Capture the cell that displays the provided text and extract its [x, y] central coordinate. 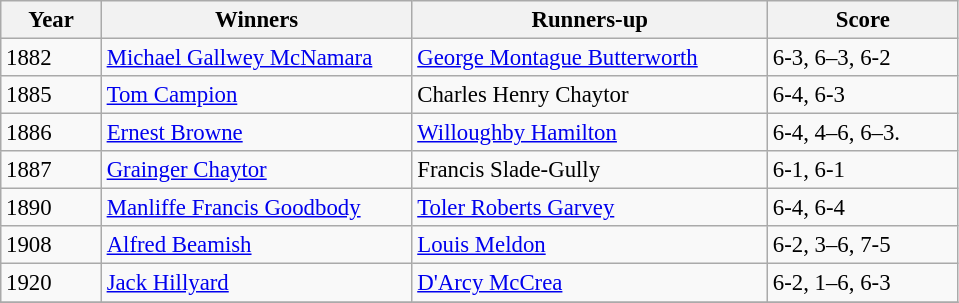
Louis Meldon [590, 245]
Runners-up [590, 20]
6-2, 1–6, 6-3 [864, 283]
Ernest Browne [256, 133]
1885 [52, 95]
Manliffe Francis Goodbody [256, 208]
6-4, 4–6, 6–3. [864, 133]
1890 [52, 208]
George Montague Butterworth [590, 58]
Francis Slade-Gully [590, 170]
6-2, 3–6, 7-5 [864, 245]
6-1, 6-1 [864, 170]
Michael Gallwey McNamara [256, 58]
Charles Henry Chaytor [590, 95]
6-4, 6-3 [864, 95]
Jack Hillyard [256, 283]
1882 [52, 58]
1887 [52, 170]
Tom Campion [256, 95]
D'Arcy McCrea [590, 283]
Alfred Beamish [256, 245]
1920 [52, 283]
Score [864, 20]
1886 [52, 133]
Year [52, 20]
Willoughby Hamilton [590, 133]
Winners [256, 20]
Grainger Chaytor [256, 170]
6-3, 6–3, 6-2 [864, 58]
6-4, 6-4 [864, 208]
1908 [52, 245]
Toler Roberts Garvey [590, 208]
